For the text-containing cell, return its midpoint in (x, y) coordinate format. 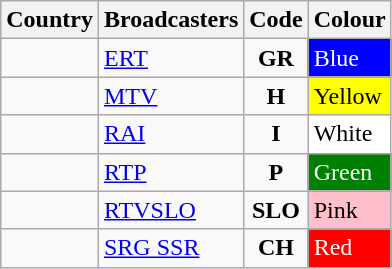
RTVSLO (170, 210)
Pink (350, 210)
Green (350, 172)
Yellow (350, 96)
Code (276, 20)
RAI (170, 134)
GR (276, 58)
Blue (350, 58)
Country (50, 20)
Broadcasters (170, 20)
RTP (170, 172)
Colour (350, 20)
I (276, 134)
MTV (170, 96)
P (276, 172)
White (350, 134)
ERT (170, 58)
CH (276, 248)
H (276, 96)
Red (350, 248)
SRG SSR (170, 248)
SLO (276, 210)
